Detect which cell encompasses the target text, then output its (x, y) center coordinate. 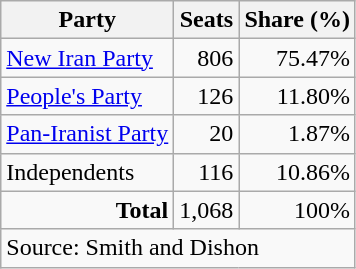
Independents (88, 172)
Source: Smith and Dishon (178, 248)
20 (206, 134)
Total (88, 210)
806 (206, 58)
1.87% (298, 134)
People's Party (88, 96)
10.86% (298, 172)
Seats (206, 20)
11.80% (298, 96)
Pan-Iranist Party (88, 134)
100% (298, 210)
75.47% (298, 58)
Party (88, 20)
New Iran Party (88, 58)
126 (206, 96)
116 (206, 172)
1,068 (206, 210)
Share (%) (298, 20)
